For the text-containing cell, return its midpoint in [X, Y] coordinate format. 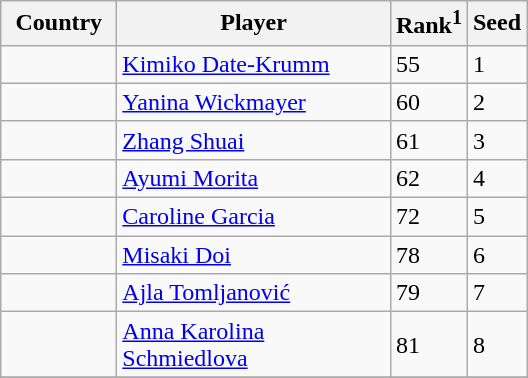
7 [496, 293]
79 [428, 293]
Ajla Tomljanović [254, 293]
Player [254, 24]
Misaki Doi [254, 255]
Ayumi Morita [254, 178]
72 [428, 217]
Anna Karolina Schmiedlova [254, 344]
62 [428, 178]
Rank1 [428, 24]
1 [496, 64]
55 [428, 64]
61 [428, 140]
5 [496, 217]
8 [496, 344]
78 [428, 255]
6 [496, 255]
Zhang Shuai [254, 140]
4 [496, 178]
Country [59, 24]
60 [428, 102]
Kimiko Date-Krumm [254, 64]
Seed [496, 24]
Yanina Wickmayer [254, 102]
Caroline Garcia [254, 217]
2 [496, 102]
3 [496, 140]
81 [428, 344]
